For the text-containing cell, return its midpoint in [x, y] coordinate format. 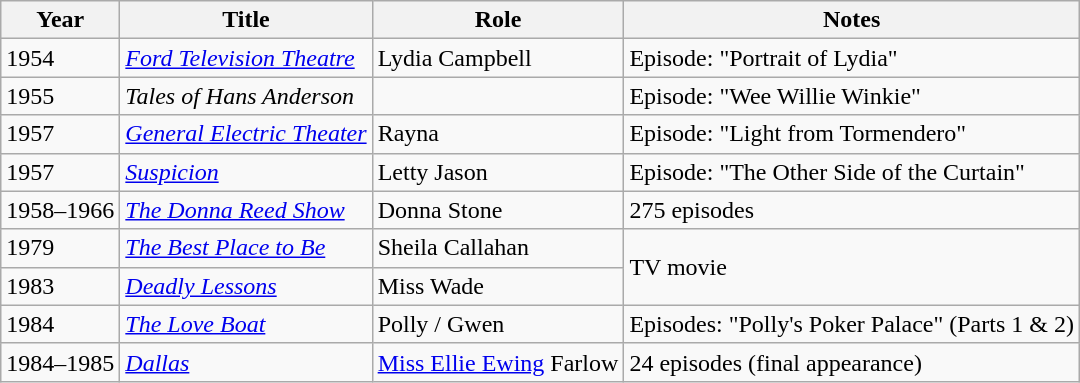
Letty Jason [498, 172]
Deadly Lessons [246, 286]
The Best Place to Be [246, 248]
Episode: "Portrait of Lydia" [852, 58]
Suspicion [246, 172]
1984 [60, 324]
TV movie [852, 267]
Year [60, 20]
24 episodes (final appearance) [852, 362]
Polly / Gwen [498, 324]
Miss Wade [498, 286]
Sheila Callahan [498, 248]
The Love Boat [246, 324]
1954 [60, 58]
1983 [60, 286]
1979 [60, 248]
Notes [852, 20]
Episode: "Light from Tormendero" [852, 134]
1958–1966 [60, 210]
Role [498, 20]
General Electric Theater [246, 134]
Episode: "Wee Willie Winkie" [852, 96]
Episodes: "Polly's Poker Palace" (Parts 1 & 2) [852, 324]
Donna Stone [498, 210]
Rayna [498, 134]
Dallas [246, 362]
Miss Ellie Ewing Farlow [498, 362]
1955 [60, 96]
1984–1985 [60, 362]
The Donna Reed Show [246, 210]
275 episodes [852, 210]
Title [246, 20]
Episode: "The Other Side of the Curtain" [852, 172]
Tales of Hans Anderson [246, 96]
Ford Television Theatre [246, 58]
Lydia Campbell [498, 58]
